Return the [X, Y] coordinate for the center point of the cell that contains the specified text.  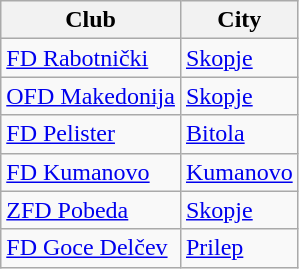
Bitola [239, 134]
FD Rabotnički [91, 58]
Kumanovo [239, 172]
FD Goce Delčev [91, 248]
Club [91, 20]
City [239, 20]
ZFD Pobeda [91, 210]
OFD Makedonija [91, 96]
FD Pelister [91, 134]
Prilep [239, 248]
FD Kumanovo [91, 172]
